For the text-containing cell, return its midpoint in (x, y) coordinate format. 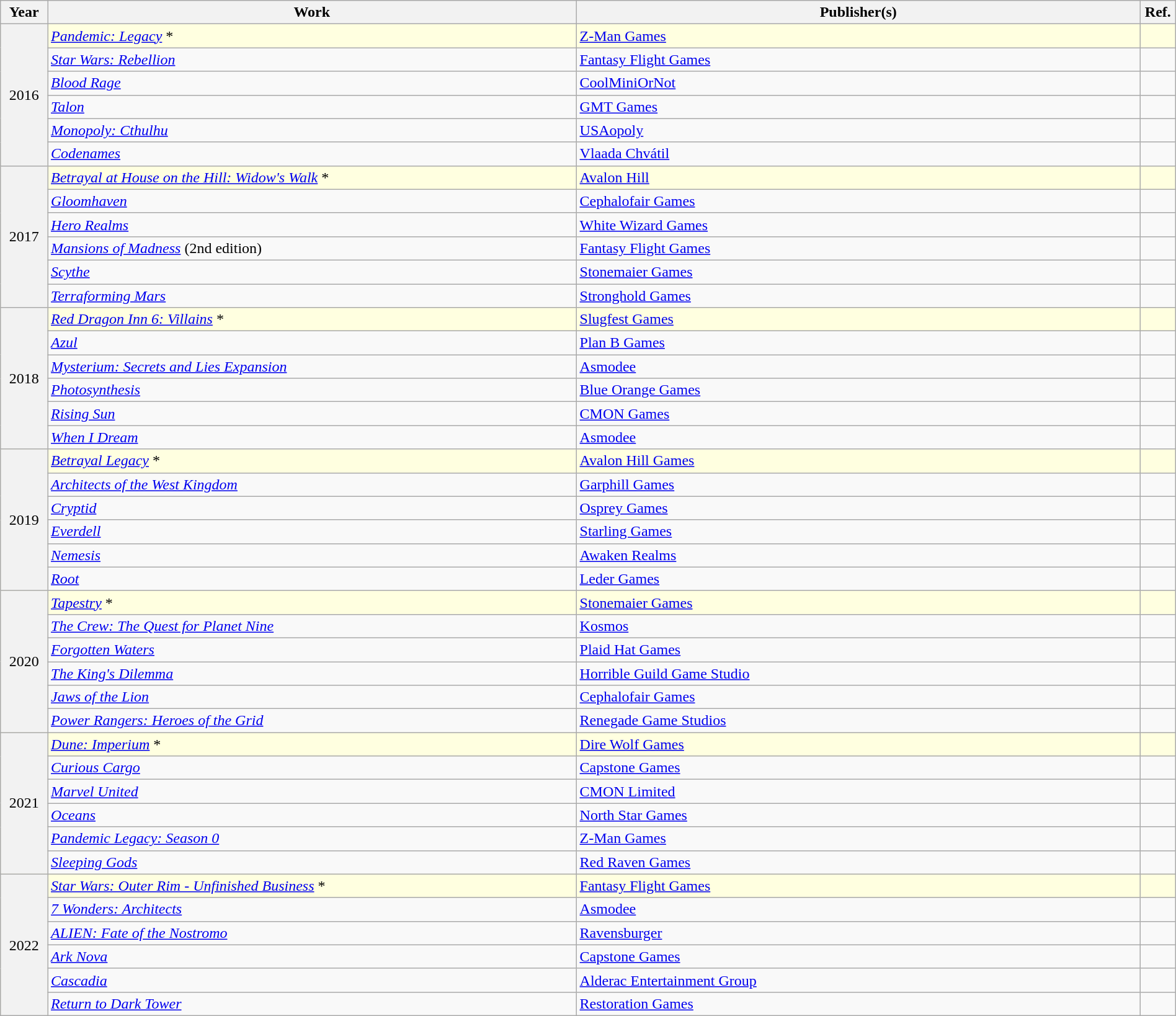
Garphill Games (858, 484)
Plan B Games (858, 343)
Vlaada Chvátil (858, 154)
2020 (24, 661)
Star Wars: Rebellion (313, 60)
Scythe (313, 272)
Marvel United (313, 791)
Architects of the West Kingdom (313, 484)
Ark Nova (313, 956)
Cascadia (313, 980)
CMON Limited (858, 791)
Mansions of Madness (2nd edition) (313, 248)
2019 (24, 520)
Avalon Hill (858, 177)
Red Raven Games (858, 862)
Osprey Games (858, 508)
GMT Games (858, 107)
Pandemic Legacy: Season 0 (313, 839)
The Crew: The Quest for Planet Nine (313, 626)
Slugfest Games (858, 319)
Betrayal at House on the Hill: Widow's Walk * (313, 177)
Nemesis (313, 555)
Leder Games (858, 579)
Alderac Entertainment Group (858, 980)
Starling Games (858, 532)
Awaken Realms (858, 555)
Hero Realms (313, 225)
Tapestry * (313, 602)
Avalon Hill Games (858, 461)
Restoration Games (858, 1004)
Jaws of the Lion (313, 697)
Dune: Imperium * (313, 744)
White Wizard Games (858, 225)
Terraforming Mars (313, 296)
CMON Games (858, 414)
Oceans (313, 815)
CoolMiniOrNot (858, 83)
2016 (24, 95)
Pandemic: Legacy * (313, 36)
2018 (24, 378)
Talon (313, 107)
Cryptid (313, 508)
Plaid Hat Games (858, 649)
Gloomhaven (313, 201)
Everdell (313, 532)
Stronghold Games (858, 296)
Sleeping Gods (313, 862)
2021 (24, 803)
7 Wonders: Architects (313, 909)
Work (313, 12)
Ravensburger (858, 933)
Blood Rage (313, 83)
When I Dream (313, 437)
Curious Cargo (313, 768)
Azul (313, 343)
Codenames (313, 154)
Star Wars: Outer Rim - Unfinished Business * (313, 886)
Betrayal Legacy * (313, 461)
Horrible Guild Game Studio (858, 673)
Dire Wolf Games (858, 744)
Root (313, 579)
Renegade Game Studios (858, 721)
USAopoly (858, 130)
ALIEN: Fate of the Nostromo (313, 933)
Kosmos (858, 626)
Power Rangers: Heroes of the Grid (313, 721)
Return to Dark Tower (313, 1004)
Blue Orange Games (858, 390)
Rising Sun (313, 414)
North Star Games (858, 815)
The King's Dilemma (313, 673)
2022 (24, 945)
Publisher(s) (858, 12)
Mysterium: Secrets and Lies Expansion (313, 367)
Red Dragon Inn 6: Villains * (313, 319)
2017 (24, 236)
Photosynthesis (313, 390)
Forgotten Waters (313, 649)
Monopoly: Cthulhu (313, 130)
Ref. (1157, 12)
Year (24, 12)
